Return the [x, y] coordinate for the center point of the cell that contains the specified text.  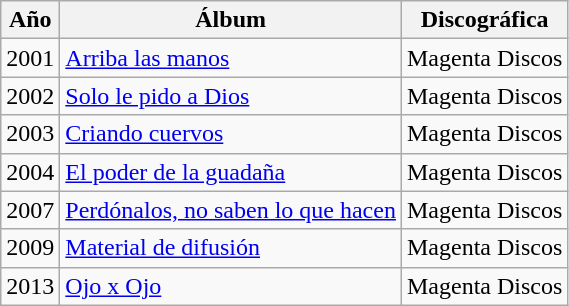
Perdónalos, no saben lo que hacen [231, 210]
Arriba las manos [231, 58]
2009 [30, 248]
2001 [30, 58]
Álbum [231, 20]
2003 [30, 134]
Material de difusión [231, 248]
2007 [30, 210]
El poder de la guadaña [231, 172]
Año [30, 20]
2002 [30, 96]
Criando cuervos [231, 134]
2013 [30, 286]
Solo le pido a Dios [231, 96]
Discográfica [484, 20]
2004 [30, 172]
Ojo x Ojo [231, 286]
